Output the (X, Y) coordinate of the center of the cell containing the given text.  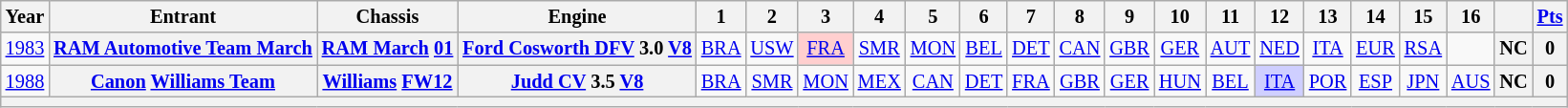
Year (25, 16)
RAM Automotive Team March (183, 49)
13 (1328, 16)
RAM March 01 (388, 49)
Entrant (183, 16)
6 (984, 16)
EUR (1375, 49)
12 (1279, 16)
14 (1375, 16)
POR (1328, 81)
NED (1279, 49)
AUT (1231, 49)
1983 (25, 49)
Judd CV 3.5 V8 (577, 81)
5 (933, 16)
Ford Cosworth DFV 3.0 V8 (577, 49)
Canon Williams Team (183, 81)
1988 (25, 81)
Chassis (388, 16)
15 (1424, 16)
ESP (1375, 81)
USW (772, 49)
8 (1080, 16)
HUN (1180, 81)
AUS (1471, 81)
1 (721, 16)
10 (1180, 16)
MEX (879, 81)
4 (879, 16)
11 (1231, 16)
3 (826, 16)
Williams FW12 (388, 81)
16 (1471, 16)
2 (772, 16)
JPN (1424, 81)
Engine (577, 16)
Pts (1550, 16)
7 (1030, 16)
RSA (1424, 49)
9 (1129, 16)
